Locate the cell with the specified text and output its (X, Y) center coordinate. 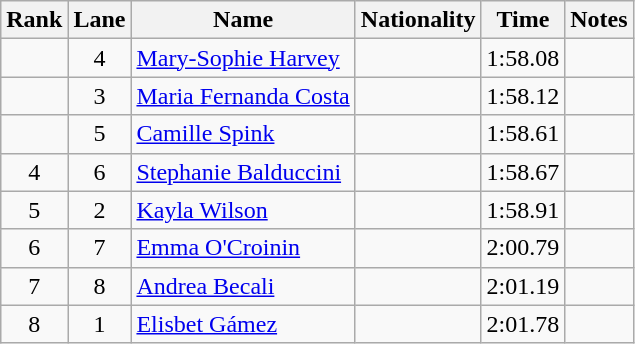
Stephanie Balduccini (243, 172)
2:00.79 (523, 248)
Lane (100, 20)
1:58.08 (523, 58)
Rank (34, 20)
Andrea Becali (243, 286)
1:58.61 (523, 134)
2:01.78 (523, 324)
Time (523, 20)
3 (100, 96)
2 (100, 210)
Notes (599, 20)
Emma O'Croinin (243, 248)
2:01.19 (523, 286)
1 (100, 324)
Name (243, 20)
1:58.12 (523, 96)
Camille Spink (243, 134)
Elisbet Gámez (243, 324)
Mary-Sophie Harvey (243, 58)
Nationality (418, 20)
1:58.67 (523, 172)
Maria Fernanda Costa (243, 96)
1:58.91 (523, 210)
Kayla Wilson (243, 210)
